Scan for the cell matching the given text and deliver its [X, Y] coordinate at center. 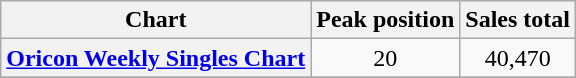
Peak position [386, 20]
Sales total [518, 20]
Chart [156, 20]
40,470 [518, 58]
20 [386, 58]
Oricon Weekly Singles Chart [156, 58]
